Return the (x, y) coordinate for the center point of the cell that contains the specified text.  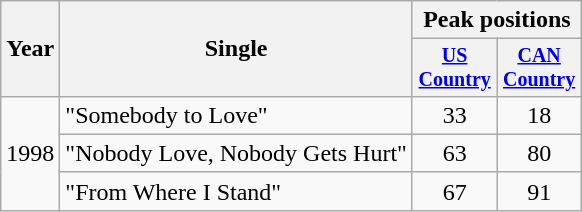
Single (236, 49)
Peak positions (496, 20)
1998 (30, 153)
"From Where I Stand" (236, 191)
91 (539, 191)
18 (539, 115)
US Country (454, 68)
Year (30, 49)
67 (454, 191)
33 (454, 115)
80 (539, 153)
"Nobody Love, Nobody Gets Hurt" (236, 153)
63 (454, 153)
CAN Country (539, 68)
"Somebody to Love" (236, 115)
